From the cell containing the given text, extract its center point as [X, Y] coordinate. 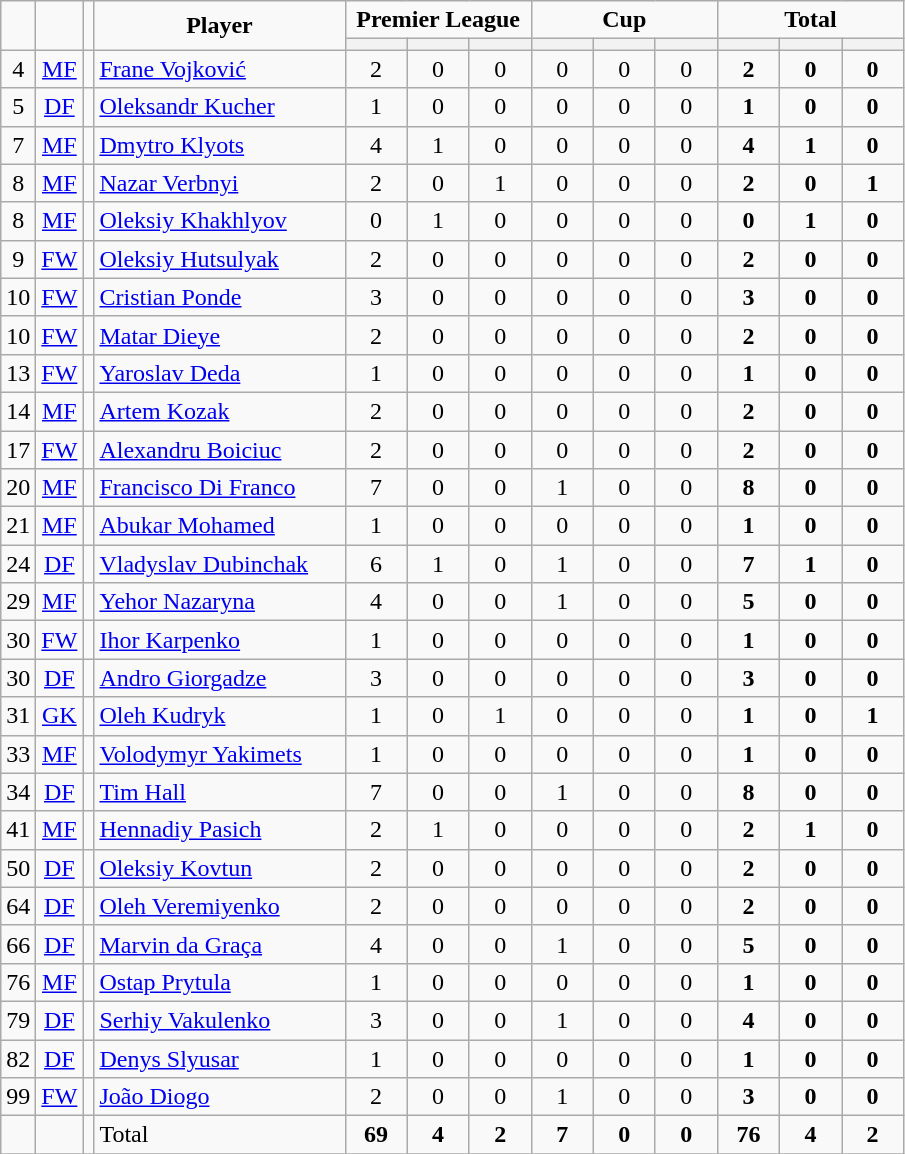
Serhiy Vakulenko [220, 1020]
Cup [624, 20]
14 [18, 411]
33 [18, 754]
Oleh Veremiyenko [220, 906]
Player [220, 26]
Tim Hall [220, 792]
69 [376, 1135]
Marvin da Graça [220, 944]
Yehor Nazaryna [220, 602]
Oleksandr Kucher [220, 107]
Ihor Karpenko [220, 640]
Oleksiy Hutsulyak [220, 259]
Denys Slyusar [220, 1059]
21 [18, 526]
6 [376, 564]
Abukar Mohamed [220, 526]
João Diogo [220, 1097]
34 [18, 792]
31 [18, 716]
Yaroslav Deda [220, 373]
Artem Kozak [220, 411]
9 [18, 259]
99 [18, 1097]
Frane Vojković [220, 69]
Francisco Di Franco [220, 488]
79 [18, 1020]
17 [18, 449]
64 [18, 906]
82 [18, 1059]
Oleksiy Kovtun [220, 868]
Oleksiy Khakhlyov [220, 221]
Premier League [438, 20]
Matar Dieye [220, 335]
Vladyslav Dubinchak [220, 564]
66 [18, 944]
41 [18, 830]
Andro Giorgadze [220, 678]
Ostap Prytula [220, 982]
20 [18, 488]
GK [60, 716]
50 [18, 868]
13 [18, 373]
Dmytro Klyots [220, 145]
Alexandru Boiciuc [220, 449]
Volodymyr Yakimets [220, 754]
24 [18, 564]
Oleh Kudryk [220, 716]
Cristian Ponde [220, 297]
Hennadiy Pasich [220, 830]
Nazar Verbnyi [220, 183]
29 [18, 602]
